Find where the given text appears and provide that cell's center as [X, Y] coordinate. 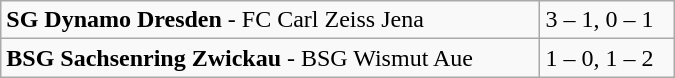
3 – 1, 0 – 1 [607, 20]
BSG Sachsenring Zwickau - BSG Wismut Aue [270, 58]
1 – 0, 1 – 2 [607, 58]
SG Dynamo Dresden - FC Carl Zeiss Jena [270, 20]
